Identify which cell holds the provided text, then report its [X, Y] central coordinate. 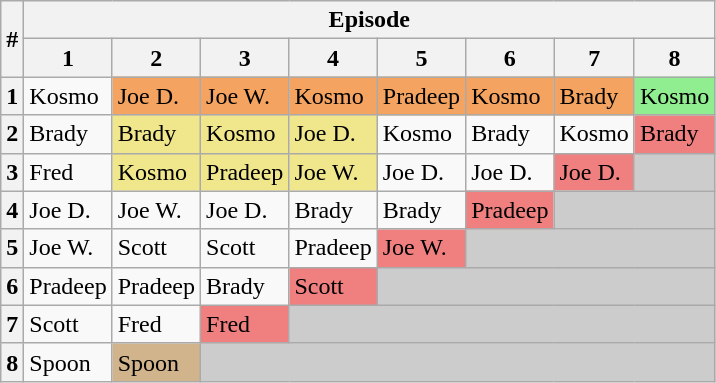
# [12, 39]
Episode [370, 20]
